Provide the [X, Y] coordinate of the cell's center where the given text is located.  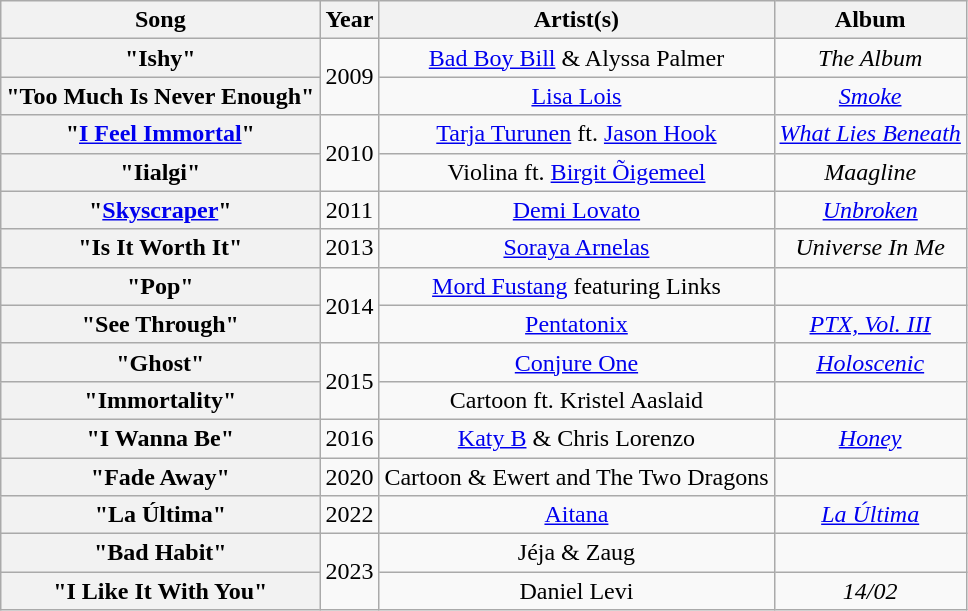
2013 [350, 248]
Album [870, 20]
2023 [350, 572]
La Última [870, 515]
Katy B & Chris Lorenzo [576, 438]
Cartoon ft. Kristel Aaslaid [576, 400]
Tarja Turunen ft. Jason Hook [576, 134]
"Fade Away" [160, 477]
"La Última" [160, 515]
Aitana [576, 515]
"I Feel Immortal" [160, 134]
Soraya Arnelas [576, 248]
Song [160, 20]
Cartoon & Ewert and The Two Dragons [576, 477]
"I Wanna Be" [160, 438]
2010 [350, 153]
"Iialgi" [160, 172]
2014 [350, 305]
Artist(s) [576, 20]
Maagline [870, 172]
Demi Lovato [576, 210]
"Ishy" [160, 58]
2016 [350, 438]
"Immortality" [160, 400]
2011 [350, 210]
Smoke [870, 96]
Mord Fustang featuring Links [576, 286]
Year [350, 20]
PTX, Vol. III [870, 324]
Conjure One [576, 362]
Violina ft. Birgit Õigemeel [576, 172]
Bad Boy Bill & Alyssa Palmer [576, 58]
Daniel Levi [576, 591]
2022 [350, 515]
Jéja & Zaug [576, 553]
"Ghost" [160, 362]
"Bad Habit" [160, 553]
"Skyscraper" [160, 210]
2015 [350, 381]
The Album [870, 58]
What Lies Beneath [870, 134]
Honey [870, 438]
"Too Much Is Never Enough" [160, 96]
Universe In Me [870, 248]
Unbroken [870, 210]
"See Through" [160, 324]
2009 [350, 77]
2020 [350, 477]
"I Like It With You" [160, 591]
Pentatonix [576, 324]
Lisa Lois [576, 96]
14/02 [870, 591]
"Pop" [160, 286]
"Is It Worth It" [160, 248]
Holoscenic [870, 362]
